Provide the [X, Y] coordinate of the cell's center where the given text is located.  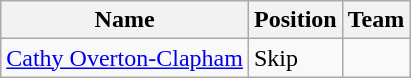
Team [376, 20]
Position [295, 20]
Name [125, 20]
Skip [295, 58]
Cathy Overton-Clapham [125, 58]
